Find where the given text appears and provide that cell's center as [x, y] coordinate. 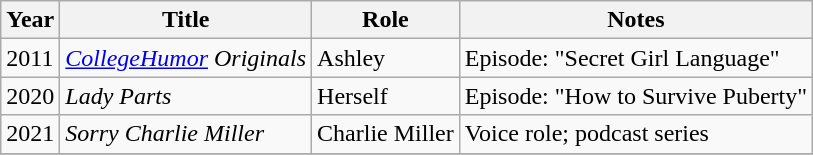
Episode: "Secret Girl Language" [636, 58]
Sorry Charlie Miller [186, 134]
Voice role; podcast series [636, 134]
2020 [30, 96]
2021 [30, 134]
Year [30, 20]
2011 [30, 58]
Ashley [386, 58]
Role [386, 20]
Herself [386, 96]
Title [186, 20]
Charlie Miller [386, 134]
Episode: "How to Survive Puberty" [636, 96]
Notes [636, 20]
Lady Parts [186, 96]
CollegeHumor Originals [186, 58]
